Extract the [X, Y] coordinate from the center of the cell holding the provided text.  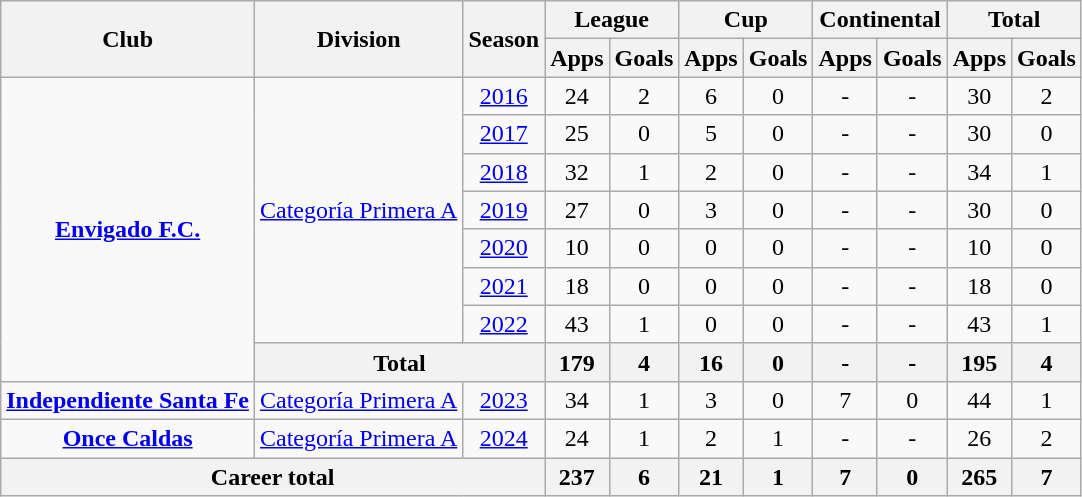
195 [979, 362]
16 [711, 362]
5 [711, 134]
Club [128, 39]
Once Caldas [128, 438]
265 [979, 477]
Continental [880, 20]
Division [359, 39]
2017 [504, 134]
21 [711, 477]
27 [577, 210]
Career total [273, 477]
2020 [504, 248]
Envigado F.C. [128, 229]
2019 [504, 210]
2021 [504, 286]
179 [577, 362]
League [612, 20]
2024 [504, 438]
Season [504, 39]
2022 [504, 324]
25 [577, 134]
26 [979, 438]
32 [577, 172]
44 [979, 400]
2018 [504, 172]
Independiente Santa Fe [128, 400]
2016 [504, 96]
Cup [746, 20]
237 [577, 477]
2023 [504, 400]
